Capture the cell that displays the provided text and extract its [X, Y] central coordinate. 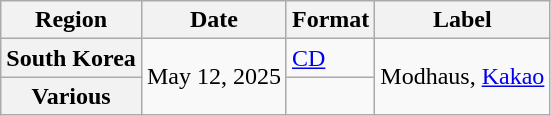
Label [462, 20]
CD [330, 58]
Date [214, 20]
Region [72, 20]
Modhaus, Kakao [462, 77]
South Korea [72, 58]
Various [72, 96]
May 12, 2025 [214, 77]
Format [330, 20]
